Identify which cell holds the provided text, then report its (x, y) central coordinate. 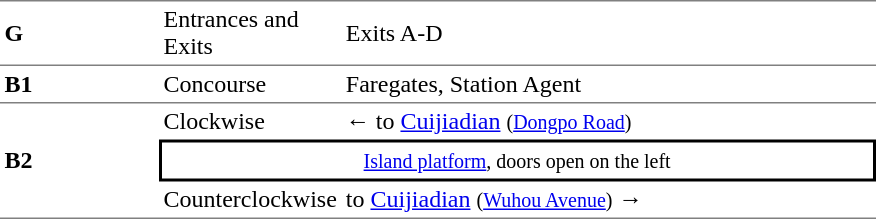
Faregates, Station Agent (608, 85)
G (80, 33)
← to Cuijiadian (Dongpo Road) (608, 122)
Clockwise (250, 122)
B1 (80, 85)
Entrances and Exits (250, 33)
Exits A-D (608, 33)
Concourse (250, 85)
Island platform, doors open on the left (517, 161)
